Return (X, Y) of the center of cell containing provided text 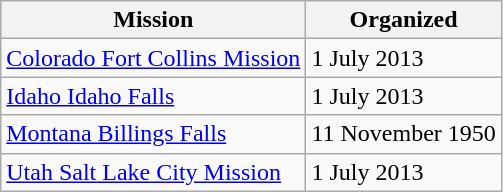
Organized (404, 20)
Colorado Fort Collins Mission (154, 58)
Mission (154, 20)
11 November 1950 (404, 134)
Montana Billings Falls (154, 134)
Idaho Idaho Falls (154, 96)
Utah Salt Lake City Mission (154, 172)
